Extract the [X, Y] coordinate from the center of the cell holding the provided text.  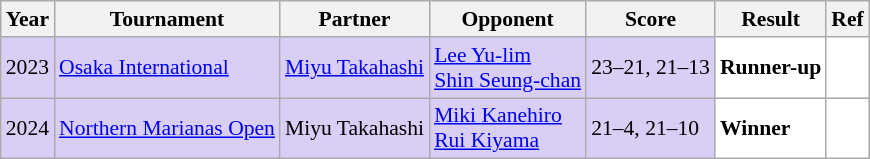
Result [770, 19]
Lee Yu-lim Shin Seung-chan [508, 68]
Miki Kanehiro Rui Kiyama [508, 128]
23–21, 21–13 [650, 68]
Osaka International [167, 68]
Northern Marianas Open [167, 128]
Tournament [167, 19]
2024 [28, 128]
Partner [354, 19]
2023 [28, 68]
Score [650, 19]
Opponent [508, 19]
Ref [847, 19]
21–4, 21–10 [650, 128]
Year [28, 19]
Runner-up [770, 68]
Winner [770, 128]
